Search for the cell housing the specified text and yield its (x, y) center coordinate. 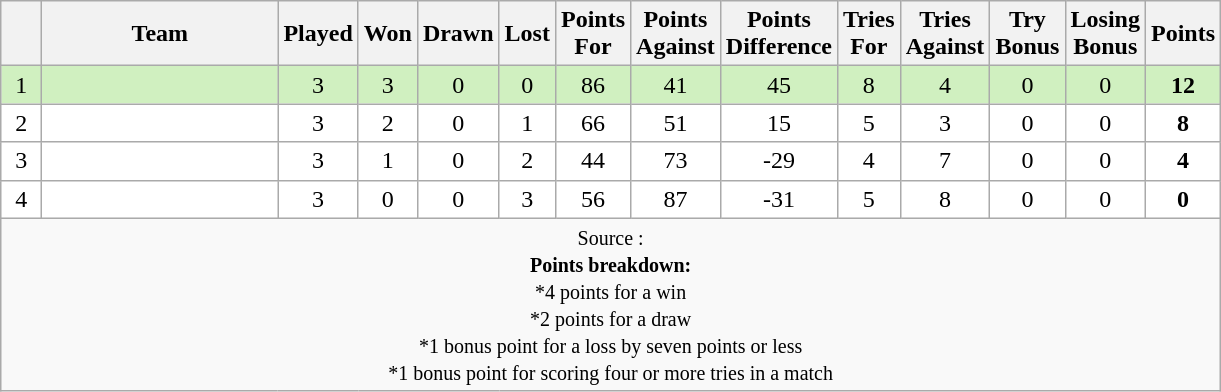
15 (778, 123)
Drawn (458, 34)
Points For (592, 34)
73 (676, 161)
Points (1182, 34)
Team (160, 34)
Points Against (676, 34)
7 (945, 161)
Tries Against (945, 34)
Played (318, 34)
Lost (527, 34)
-31 (778, 199)
87 (676, 199)
Points Difference (778, 34)
12 (1182, 85)
86 (592, 85)
51 (676, 123)
Won (388, 34)
Try Bonus (1028, 34)
66 (592, 123)
45 (778, 85)
Losing Bonus (1105, 34)
41 (676, 85)
56 (592, 199)
-29 (778, 161)
Tries For (870, 34)
44 (592, 161)
